Determine the [X, Y] coordinate at the center of the cell enclosing the given text.  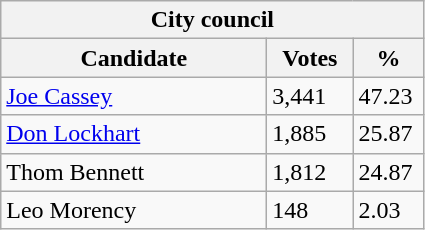
24.87 [388, 172]
148 [310, 210]
Don Lockhart [134, 134]
1,885 [310, 134]
1,812 [310, 172]
Votes [310, 58]
Leo Morency [134, 210]
Thom Bennett [134, 172]
25.87 [388, 134]
47.23 [388, 96]
2.03 [388, 210]
3,441 [310, 96]
City council [212, 20]
Joe Cassey [134, 96]
Candidate [134, 58]
% [388, 58]
